Provide the (x, y) coordinate of the cell's center where the given text is located.  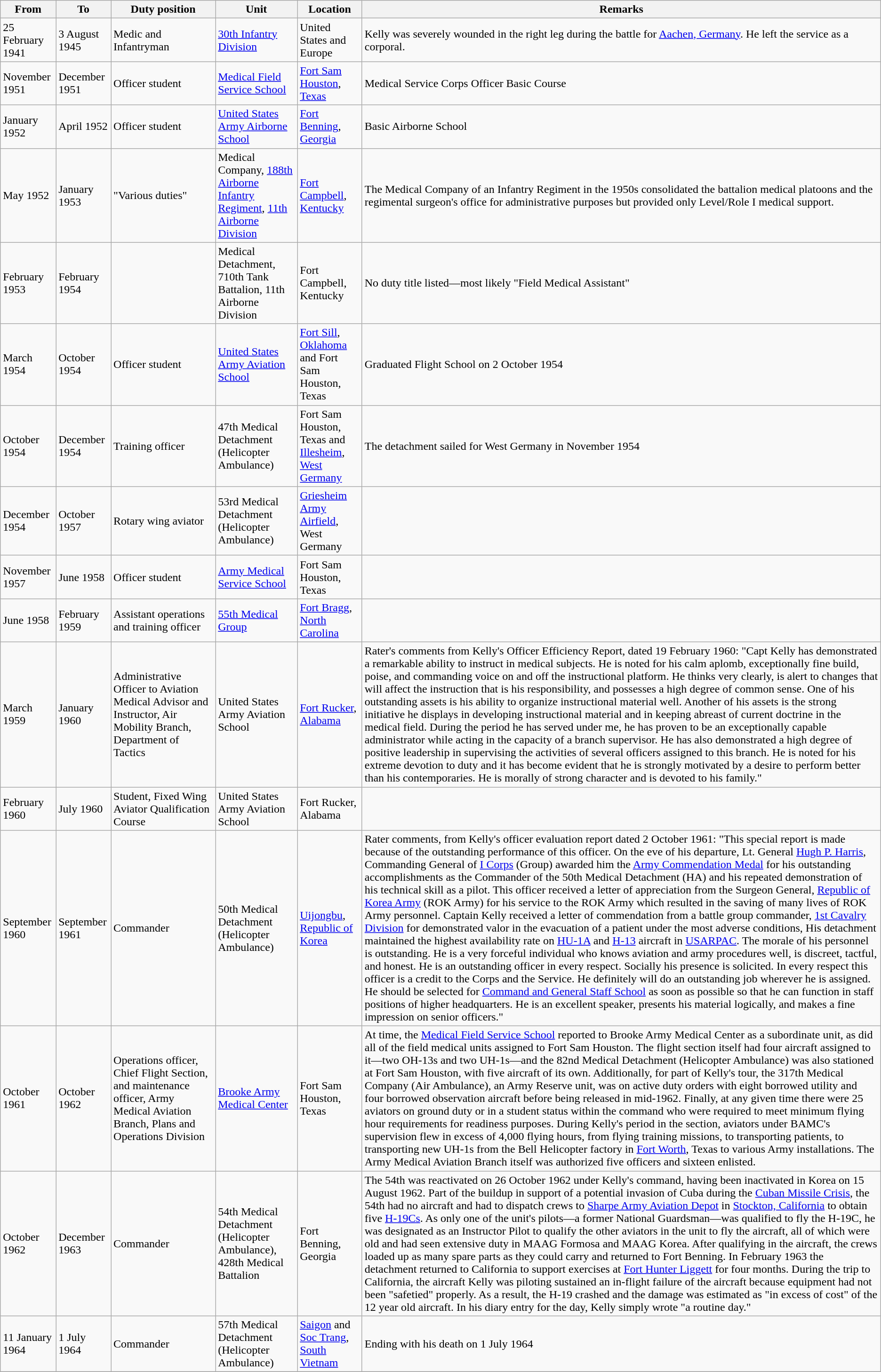
To (84, 9)
Army Medical Service School (256, 577)
November 1951 (28, 83)
Fort Sam Houston, Texas and Illesheim, West Germany (330, 446)
Remarks (621, 9)
March 1954 (28, 364)
October 1957 (84, 521)
July 1960 (84, 808)
53rd Medical Detachment (Helicopter Ambulance) (256, 521)
Fort Bragg, North Carolina (330, 620)
55th Medical Group (256, 620)
54th Medical Detachment (Helicopter Ambulance), 428th Medical Battalion (256, 1244)
Location (330, 9)
Kelly was severely wounded in the right leg during the battle for Aachen, Germany. He left the service as a corporal. (621, 40)
Student, Fixed Wing Aviator Qualification Course (163, 808)
February 1954 (84, 283)
February 1953 (28, 283)
March 1959 (28, 714)
The detachment sailed for West Germany in November 1954 (621, 446)
United States Army Airborne School (256, 127)
Rotary wing aviator (163, 521)
Medical Service Corps Officer Basic Course (621, 83)
No duty title listed—most likely "Field Medical Assistant" (621, 283)
October 1961 (28, 1099)
Ending with his death on 1 July 1964 (621, 1344)
Basic Airborne School (621, 127)
3 August 1945 (84, 40)
United States and Europe (330, 40)
Duty position (163, 9)
Brooke Army Medical Center (256, 1099)
April 1952 (84, 127)
September 1961 (84, 928)
57th Medical Detachment (Helicopter Ambulance) (256, 1344)
11 January 1964 (28, 1344)
May 1952 (28, 195)
Medical Field Service School (256, 83)
December 1963 (84, 1244)
Medical Detachment, 710th Tank Battalion, 11th Airborne Division (256, 283)
Operations officer, Chief Flight Section, and maintenance officer, Army Medical Aviation Branch, Plans and Operations Division (163, 1099)
Medical Company, 188th Airborne Infantry Regiment, 11th Airborne Division (256, 195)
1 July 1964 (84, 1344)
February 1959 (84, 620)
Medic and Infantryman (163, 40)
Griesheim Army Airfield, West Germany (330, 521)
Unit (256, 9)
Saigon and Soc Trang, South Vietnam (330, 1344)
Assistant operations and training officer (163, 620)
30th Infantry Division (256, 40)
Graduated Flight School on 2 October 1954 (621, 364)
February 1960 (28, 808)
Uijongbu, Republic of Korea (330, 928)
January 1952 (28, 127)
November 1957 (28, 577)
Fort Sill, Oklahoma and Fort Sam Houston, Texas (330, 364)
50th Medical Detachment (Helicopter Ambulance) (256, 928)
"Various duties" (163, 195)
December 1951 (84, 83)
Administrative Officer to Aviation Medical Advisor and Instructor, Air Mobility Branch, Department of Tactics (163, 714)
Training officer (163, 446)
47th Medical Detachment (Helicopter Ambulance) (256, 446)
September 1960 (28, 928)
25 February 1941 (28, 40)
From (28, 9)
January 1960 (84, 714)
January 1953 (84, 195)
